Provide the (x, y) coordinate of the cell's center where the given text is located.  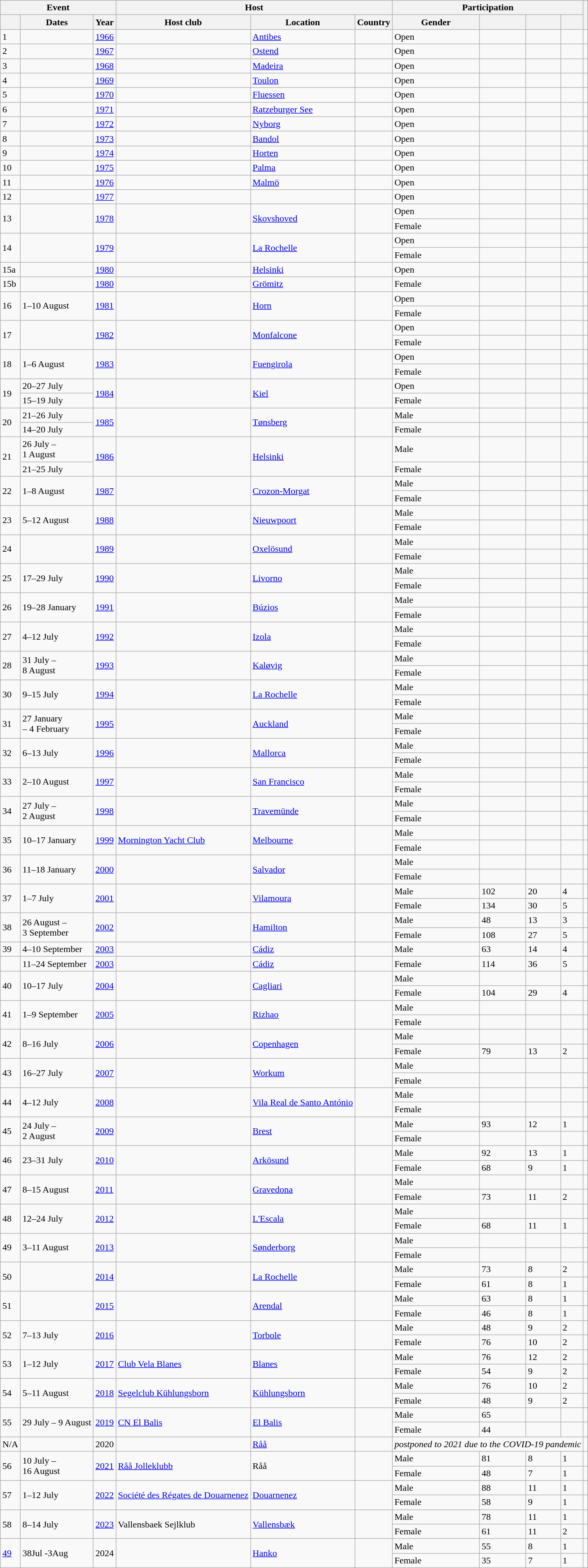
15a (10, 270)
1966 (105, 37)
2024 (105, 1553)
2010 (105, 1160)
14–20 July (57, 430)
24 (10, 549)
Oxelösund (303, 549)
52 (10, 1335)
92 (503, 1153)
1972 (105, 124)
1–8 August (57, 491)
Palma (303, 167)
38 (10, 928)
Vallensbaek Sejlklub (183, 1524)
1999 (105, 840)
26 July –1 August (57, 450)
28 (10, 665)
CN El Balis (183, 1422)
17–29 July (57, 578)
15b (10, 284)
108 (503, 935)
57 (10, 1495)
8–16 July (57, 1044)
2000 (105, 869)
6–13 July (57, 753)
Malmö (303, 182)
18 (10, 364)
10–17 July (57, 986)
23–31 July (57, 1160)
2012 (105, 1219)
2006 (105, 1044)
1974 (105, 153)
19–28 January (57, 607)
1968 (105, 66)
9–15 July (57, 695)
3–11 August (57, 1248)
1982 (105, 335)
2011 (105, 1189)
1993 (105, 665)
Ostend (303, 51)
Izola (303, 636)
Crozon-Morgat (303, 491)
Brest (303, 1131)
Arkösund (303, 1160)
Host club (183, 22)
16–27 July (57, 1073)
2023 (105, 1524)
L'Escala (303, 1219)
Club Vela Blanes (183, 1364)
Segelclub Kühlungsborn (183, 1393)
2009 (105, 1131)
1976 (105, 182)
Société des Régates de Douarnenez (183, 1495)
53 (10, 1364)
Búzios (303, 607)
2014 (105, 1277)
81 (503, 1459)
26 (10, 607)
1970 (105, 95)
Melbourne (303, 840)
Year (105, 22)
2008 (105, 1102)
1995 (105, 724)
Grömitz (303, 284)
79 (503, 1051)
1996 (105, 753)
32 (10, 753)
Copenhagen (303, 1044)
1990 (105, 578)
2016 (105, 1335)
2002 (105, 928)
Country (374, 22)
2001 (105, 899)
postponed to 2021 due to the COVID-19 pandemic (488, 1444)
5–11 August (57, 1393)
Livorno (303, 578)
1977 (105, 197)
6 (10, 109)
1986 (105, 457)
Rizhao (303, 1015)
2015 (105, 1306)
134 (503, 906)
2005 (105, 1015)
Ratzeburger See (303, 109)
24 July – 2 August (57, 1131)
16 (10, 306)
Salvador (303, 869)
11–24 September (57, 964)
El Balis (303, 1422)
1971 (105, 109)
8–15 August (57, 1189)
1992 (105, 636)
1975 (105, 167)
Monfalcone (303, 335)
Vila Real de Santo António (303, 1102)
2007 (105, 1073)
88 (503, 1488)
21–26 July (57, 415)
45 (10, 1131)
Fluessen (303, 95)
19 (10, 393)
Workum (303, 1073)
8–14 July (57, 1524)
Horten (303, 153)
1991 (105, 607)
78 (503, 1517)
Hamilton (303, 928)
31 (10, 724)
39 (10, 949)
2020 (105, 1444)
20–27 July (57, 386)
1985 (105, 422)
1973 (105, 138)
1969 (105, 80)
Event (58, 8)
27 January – 4 February (57, 724)
4–10 September (57, 949)
1978 (105, 219)
26 August – 3 September (57, 928)
1994 (105, 695)
Gravedona (303, 1189)
Kühlungsborn (303, 1393)
1–9 September (57, 1015)
1–6 August (57, 364)
29 (543, 993)
1–10 August (57, 306)
Bandol (303, 138)
51 (10, 1306)
Douarnenez (303, 1495)
34 (10, 811)
15–19 July (57, 400)
Arendal (303, 1306)
10 July –16 August (57, 1466)
11–18 January (57, 869)
Participation (488, 8)
102 (503, 891)
2–10 August (57, 782)
Auckland (303, 724)
2022 (105, 1495)
31 July –8 August (57, 665)
1988 (105, 520)
104 (503, 993)
Nyborg (303, 124)
2021 (105, 1466)
1998 (105, 811)
Råå Jolleklubb (183, 1466)
5–12 August (57, 520)
Hanko (303, 1553)
1983 (105, 364)
Mallorca (303, 753)
42 (10, 1044)
22 (10, 491)
Horn (303, 306)
Kaløvig (303, 665)
56 (10, 1466)
17 (10, 335)
Antibes (303, 37)
2017 (105, 1364)
Travemünde (303, 811)
Nieuwpoort (303, 520)
65 (503, 1415)
San Francisco (303, 782)
1997 (105, 782)
1987 (105, 491)
1984 (105, 393)
Blanes (303, 1364)
27 July –2 August (57, 811)
Kiel (303, 393)
Sønderborg (303, 1248)
2004 (105, 986)
38Jul -3Aug (57, 1553)
Vilamoura (303, 899)
93 (503, 1124)
Skovshoved (303, 219)
43 (10, 1073)
Tønsberg (303, 422)
2019 (105, 1422)
40 (10, 986)
1–7 July (57, 899)
Host (254, 8)
33 (10, 782)
10–17 January (57, 840)
Toulon (303, 80)
Fuengirola (303, 364)
Vallensbæk (303, 1524)
23 (10, 520)
Cagliari (303, 986)
114 (503, 964)
Gender (436, 22)
N/A (10, 1444)
Madeira (303, 66)
21–25 July (57, 469)
Location (303, 22)
Torbole (303, 1335)
1981 (105, 306)
50 (10, 1277)
1967 (105, 51)
21 (10, 457)
Mornington Yacht Club (183, 840)
2013 (105, 1248)
29 July – 9 August (57, 1422)
41 (10, 1015)
7–13 July (57, 1335)
37 (10, 899)
1979 (105, 248)
1989 (105, 549)
Dates (57, 22)
2018 (105, 1393)
25 (10, 578)
12–24 July (57, 1219)
47 (10, 1189)
